Scan for the cell matching the given text and deliver its (X, Y) coordinate at center. 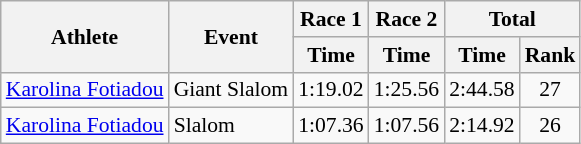
Giant Slalom (232, 90)
Athlete (85, 36)
Race 2 (406, 19)
Event (232, 36)
Rank (550, 55)
1:07.36 (330, 126)
27 (550, 90)
1:07.56 (406, 126)
1:25.56 (406, 90)
2:44.58 (482, 90)
Race 1 (330, 19)
Slalom (232, 126)
26 (550, 126)
2:14.92 (482, 126)
1:19.02 (330, 90)
Total (512, 19)
